Locate the cell with the specified text and output its (x, y) center coordinate. 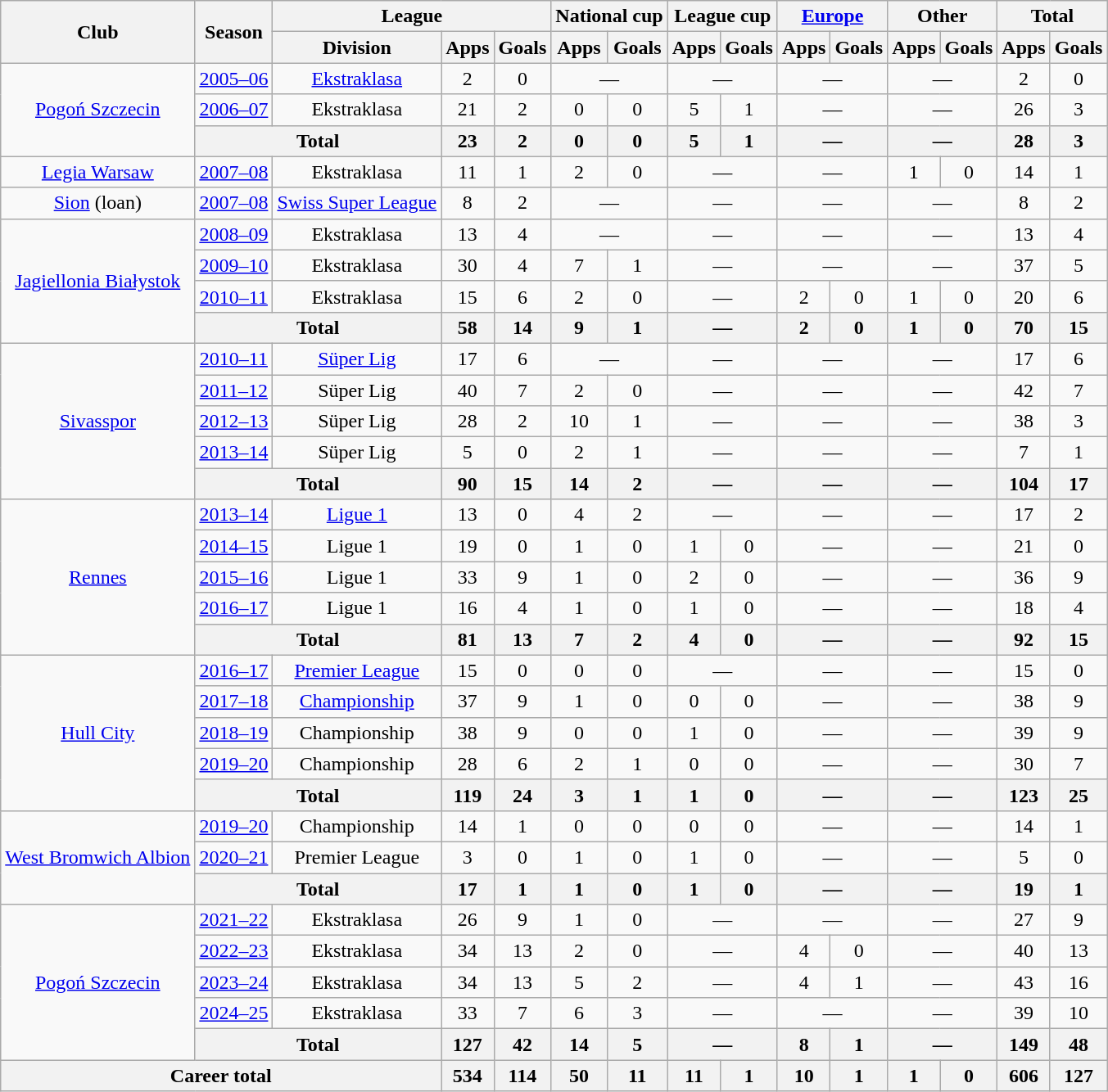
2022–23 (234, 951)
Season (234, 32)
Europe (832, 16)
2017–18 (234, 702)
606 (1024, 1076)
2018–19 (234, 733)
25 (1079, 795)
58 (468, 327)
149 (1024, 1045)
2005–06 (234, 79)
2008–09 (234, 234)
2014–15 (234, 546)
2009–10 (234, 265)
Rennes (98, 577)
90 (468, 484)
70 (1024, 327)
2012–13 (234, 422)
20 (1024, 296)
81 (468, 639)
Jagiellonia Białystok (98, 281)
2011–12 (234, 390)
104 (1024, 484)
24 (522, 795)
Legia Warsaw (98, 172)
48 (1079, 1045)
50 (579, 1076)
2020–21 (234, 857)
114 (522, 1076)
2023–24 (234, 982)
27 (1024, 920)
92 (1024, 639)
123 (1024, 795)
League cup (722, 16)
2021–22 (234, 920)
2015–16 (234, 577)
23 (468, 141)
2024–25 (234, 1013)
Sivasspor (98, 421)
Club (98, 32)
Hull City (98, 733)
National cup (609, 16)
League (412, 16)
36 (1024, 577)
2006–07 (234, 110)
Sion (loan) (98, 203)
534 (468, 1076)
119 (468, 795)
Division (357, 47)
Career total (221, 1076)
West Bromwich Albion (98, 857)
43 (1024, 982)
Swiss Super League (357, 203)
Other (943, 16)
18 (1024, 608)
